Determine the [x, y] coordinate at the center of the cell enclosing the given text.  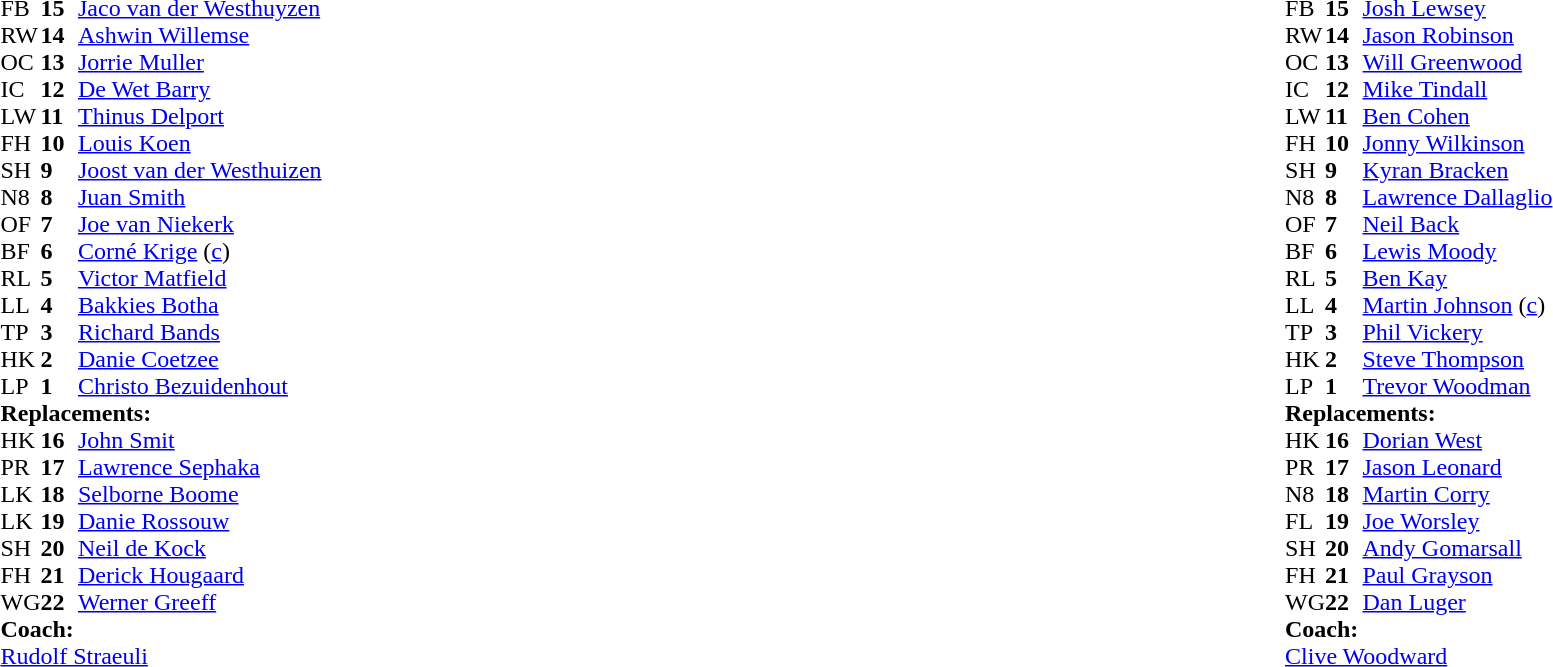
Jason Leonard [1458, 468]
Mike Tindall [1458, 90]
Derick Hougaard [200, 576]
Jorrie Muller [200, 62]
Kyran Bracken [1458, 170]
John Smit [200, 440]
Victor Matfield [200, 278]
Louis Koen [200, 144]
Dan Luger [1458, 602]
Ashwin Willemse [200, 36]
Jason Robinson [1458, 36]
Trevor Woodman [1458, 386]
Thinus Delport [200, 116]
Ben Cohen [1458, 116]
Selborne Boome [200, 494]
Steve Thompson [1458, 360]
Martin Corry [1458, 494]
Ben Kay [1458, 278]
Paul Grayson [1458, 576]
Will Greenwood [1458, 62]
Bakkies Botha [200, 306]
Joe Worsley [1458, 522]
Neil de Kock [200, 548]
Lawrence Sephaka [200, 468]
Joost van der Westhuizen [200, 170]
Andy Gomarsall [1458, 548]
Danie Coetzee [200, 360]
Richard Bands [200, 332]
Juan Smith [200, 198]
FL [1305, 522]
Neil Back [1458, 224]
Martin Johnson (c) [1458, 306]
Phil Vickery [1458, 332]
Joe van Niekerk [200, 224]
Dorian West [1458, 440]
Danie Rossouw [200, 522]
Christo Bezuidenhout [200, 386]
Werner Greeff [200, 602]
De Wet Barry [200, 90]
Jonny Wilkinson [1458, 144]
Corné Krige (c) [200, 252]
Lawrence Dallaglio [1458, 198]
Lewis Moody [1458, 252]
